Output the (X, Y) coordinate of the center of the cell containing the given text.  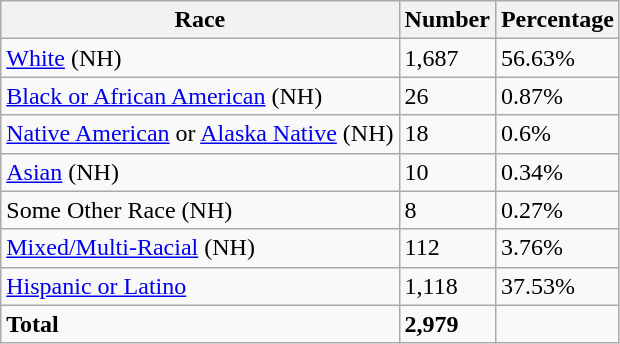
0.34% (557, 172)
1,687 (447, 58)
37.53% (557, 286)
0.27% (557, 210)
Number (447, 20)
White (NH) (200, 58)
Some Other Race (NH) (200, 210)
8 (447, 210)
Race (200, 20)
Asian (NH) (200, 172)
112 (447, 248)
Percentage (557, 20)
Total (200, 324)
3.76% (557, 248)
1,118 (447, 286)
18 (447, 134)
Hispanic or Latino (200, 286)
26 (447, 96)
Black or African American (NH) (200, 96)
0.6% (557, 134)
56.63% (557, 58)
0.87% (557, 96)
2,979 (447, 324)
10 (447, 172)
Native American or Alaska Native (NH) (200, 134)
Mixed/Multi-Racial (NH) (200, 248)
